Provide the (x, y) coordinate of the cell's center where the given text is located.  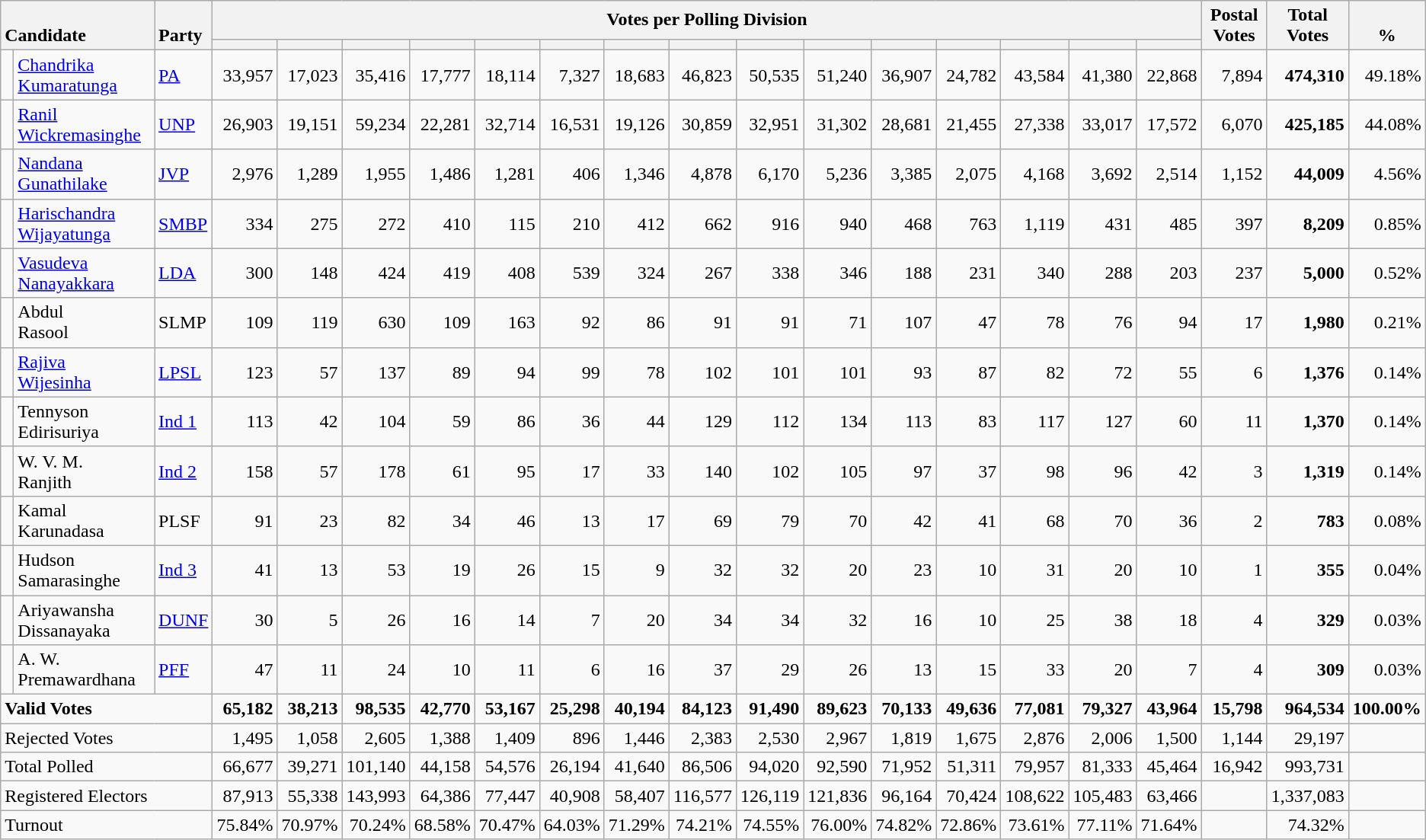
2,967 (838, 738)
163 (507, 323)
0.52% (1386, 273)
72.86% (969, 825)
97 (903, 471)
33,957 (245, 75)
419 (442, 273)
1,388 (442, 738)
92 (571, 323)
31 (1034, 570)
117 (1034, 422)
32,714 (507, 125)
73.61% (1034, 825)
15,798 (1234, 709)
275 (309, 224)
272 (376, 224)
89 (442, 372)
1,500 (1169, 738)
Rejected Votes (107, 738)
LDA (184, 273)
916 (770, 224)
53,167 (507, 709)
65,182 (245, 709)
74.21% (702, 825)
70.24% (376, 825)
324 (637, 273)
35,416 (376, 75)
26,194 (571, 767)
61 (442, 471)
PostalVotes (1234, 26)
9 (637, 570)
42,770 (442, 709)
6,070 (1234, 125)
79,327 (1103, 709)
14 (507, 620)
89,623 (838, 709)
231 (969, 273)
92,590 (838, 767)
100.00% (1386, 709)
49,636 (969, 709)
44,158 (442, 767)
Ind 1 (184, 422)
53 (376, 570)
178 (376, 471)
A. W. Premawardhana (84, 670)
474,310 (1307, 75)
79 (770, 521)
1,376 (1307, 372)
2,605 (376, 738)
119 (309, 323)
87,913 (245, 796)
0.08% (1386, 521)
4.56% (1386, 174)
203 (1169, 273)
3,692 (1103, 174)
2 (1234, 521)
46,823 (702, 75)
51,311 (969, 767)
5 (309, 620)
112 (770, 422)
127 (1103, 422)
0.85% (1386, 224)
71,952 (903, 767)
7,327 (571, 75)
662 (702, 224)
71.29% (637, 825)
7,894 (1234, 75)
129 (702, 422)
Valid Votes (107, 709)
267 (702, 273)
24,782 (969, 75)
Vasudeva Nanayakkara (84, 273)
55 (1169, 372)
105,483 (1103, 796)
397 (1234, 224)
76 (1103, 323)
329 (1307, 620)
76.00% (838, 825)
70,424 (969, 796)
54,576 (507, 767)
408 (507, 273)
59 (442, 422)
2,006 (1103, 738)
468 (903, 224)
2,530 (770, 738)
74.32% (1307, 825)
68.58% (442, 825)
237 (1234, 273)
137 (376, 372)
51,240 (838, 75)
1,446 (637, 738)
66,677 (245, 767)
8,209 (1307, 224)
940 (838, 224)
50,535 (770, 75)
2,976 (245, 174)
126,119 (770, 796)
43,584 (1034, 75)
4,168 (1034, 174)
5,000 (1307, 273)
% (1386, 26)
AbdulRasool (84, 323)
77,447 (507, 796)
77,081 (1034, 709)
Tennyson Edirisuriya (84, 422)
70.97% (309, 825)
425,185 (1307, 125)
RajivaWijesinha (84, 372)
86,506 (702, 767)
309 (1307, 670)
33,017 (1103, 125)
Harischandra Wijayatunga (84, 224)
Candidate (78, 26)
16,531 (571, 125)
18,114 (507, 75)
96 (1103, 471)
0.21% (1386, 323)
148 (309, 273)
27,338 (1034, 125)
99 (571, 372)
98 (1034, 471)
Party (184, 26)
55,338 (309, 796)
41,380 (1103, 75)
334 (245, 224)
25 (1034, 620)
123 (245, 372)
210 (571, 224)
41,640 (637, 767)
355 (1307, 570)
KamalKarunadasa (84, 521)
116,577 (702, 796)
424 (376, 273)
64.03% (571, 825)
1,346 (637, 174)
Total Votes (1307, 26)
Ariyawansha Dissanayaka (84, 620)
18,683 (637, 75)
PA (184, 75)
94,020 (770, 767)
1,955 (376, 174)
143,993 (376, 796)
338 (770, 273)
SLMP (184, 323)
40,194 (637, 709)
134 (838, 422)
1,675 (969, 738)
1,495 (245, 738)
29 (770, 670)
19,126 (637, 125)
1,119 (1034, 224)
485 (1169, 224)
0.04% (1386, 570)
412 (637, 224)
1,337,083 (1307, 796)
58,407 (637, 796)
22,281 (442, 125)
25,298 (571, 709)
896 (571, 738)
105 (838, 471)
964,534 (1307, 709)
2,383 (702, 738)
Chandrika Kumaratunga (84, 75)
101,140 (376, 767)
406 (571, 174)
95 (507, 471)
96,164 (903, 796)
74.82% (903, 825)
79,957 (1034, 767)
71.64% (1169, 825)
44.08% (1386, 125)
6,170 (770, 174)
Ind 2 (184, 471)
87 (969, 372)
Hudson Samarasinghe (84, 570)
1,819 (903, 738)
39,271 (309, 767)
59,234 (376, 125)
JVP (184, 174)
18 (1169, 620)
31,302 (838, 125)
121,836 (838, 796)
Turnout (107, 825)
26,903 (245, 125)
PFF (184, 670)
Votes per Polling Division (707, 20)
19,151 (309, 125)
3 (1234, 471)
19 (442, 570)
UNP (184, 125)
539 (571, 273)
36,907 (903, 75)
17,572 (1169, 125)
1,370 (1307, 422)
38 (1103, 620)
70.47% (507, 825)
Total Polled (107, 767)
2,876 (1034, 738)
29,197 (1307, 738)
70,133 (903, 709)
21,455 (969, 125)
84,123 (702, 709)
45,464 (1169, 767)
46 (507, 521)
288 (1103, 273)
49.18% (1386, 75)
PLSF (184, 521)
1,281 (507, 174)
763 (969, 224)
1,058 (309, 738)
30,859 (702, 125)
24 (376, 670)
410 (442, 224)
32,951 (770, 125)
1,486 (442, 174)
3,385 (903, 174)
93 (903, 372)
30 (245, 620)
107 (903, 323)
16,942 (1234, 767)
Nandana Gunathilake (84, 174)
1,144 (1234, 738)
630 (376, 323)
Ind 3 (184, 570)
5,236 (838, 174)
W. V. M.Ranjith (84, 471)
Registered Electors (107, 796)
69 (702, 521)
98,535 (376, 709)
188 (903, 273)
DUNF (184, 620)
4,878 (702, 174)
SMBP (184, 224)
1 (1234, 570)
38,213 (309, 709)
17,023 (309, 75)
44 (637, 422)
140 (702, 471)
1,289 (309, 174)
75.84% (245, 825)
115 (507, 224)
91,490 (770, 709)
LPSL (184, 372)
346 (838, 273)
2,514 (1169, 174)
63,466 (1169, 796)
64,386 (442, 796)
340 (1034, 273)
40,908 (571, 796)
783 (1307, 521)
104 (376, 422)
22,868 (1169, 75)
300 (245, 273)
158 (245, 471)
74.55% (770, 825)
83 (969, 422)
44,009 (1307, 174)
60 (1169, 422)
1,980 (1307, 323)
993,731 (1307, 767)
68 (1034, 521)
71 (838, 323)
28,681 (903, 125)
431 (1103, 224)
1,319 (1307, 471)
77.11% (1103, 825)
17,777 (442, 75)
Ranil Wickremasinghe (84, 125)
43,964 (1169, 709)
2,075 (969, 174)
108,622 (1034, 796)
1,409 (507, 738)
72 (1103, 372)
1,152 (1234, 174)
81,333 (1103, 767)
